Determine the [x, y] coordinate at the center of the cell enclosing the given text.  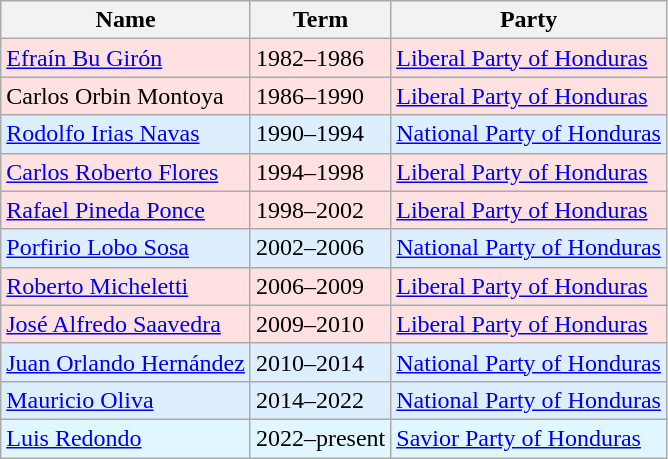
2014–2022 [320, 400]
2006–2009 [320, 286]
2022–present [320, 438]
Term [320, 20]
Porfirio Lobo Sosa [126, 248]
Efraín Bu Girón [126, 58]
Luis Redondo [126, 438]
2010–2014 [320, 362]
1994–1998 [320, 172]
1982–1986 [320, 58]
Party [529, 20]
1990–1994 [320, 134]
Carlos Orbin Montoya [126, 96]
Mauricio Oliva [126, 400]
Carlos Roberto Flores [126, 172]
2002–2006 [320, 248]
Juan Orlando Hernández [126, 362]
Rodolfo Irias Navas [126, 134]
1998–2002 [320, 210]
2009–2010 [320, 324]
Roberto Micheletti [126, 286]
Rafael Pineda Ponce [126, 210]
1986–1990 [320, 96]
Name [126, 20]
Savior Party of Honduras [529, 438]
José Alfredo Saavedra [126, 324]
